From the cell containing the given text, extract its center point as [X, Y] coordinate. 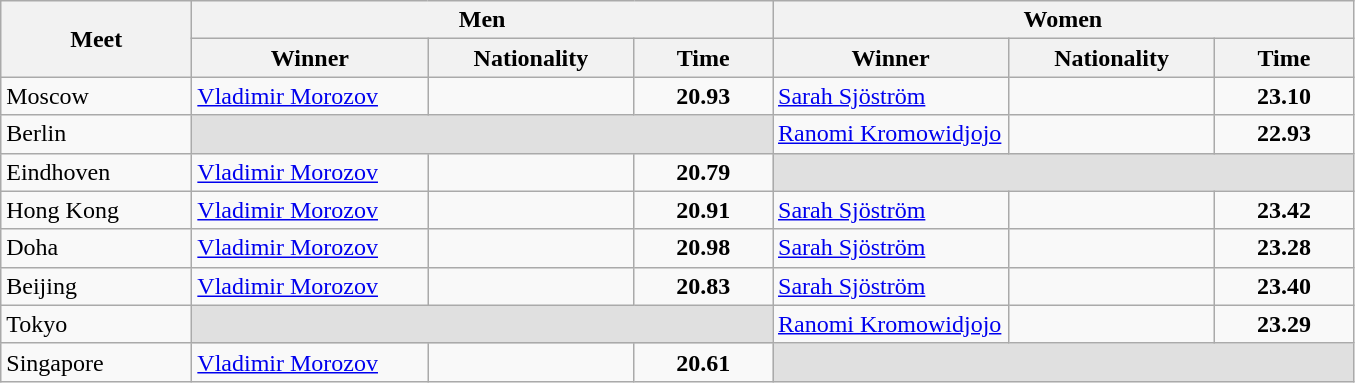
Meet [96, 39]
20.79 [704, 172]
23.40 [1284, 286]
23.42 [1284, 210]
20.83 [704, 286]
Moscow [96, 96]
20.61 [704, 362]
Men [482, 20]
23.29 [1284, 324]
Doha [96, 248]
20.93 [704, 96]
Tokyo [96, 324]
20.98 [704, 248]
Beijing [96, 286]
Singapore [96, 362]
Berlin [96, 134]
23.28 [1284, 248]
Women [1062, 20]
Hong Kong [96, 210]
23.10 [1284, 96]
Eindhoven [96, 172]
20.91 [704, 210]
22.93 [1284, 134]
